Return the [x, y] coordinate for the center point of the cell that contains the specified text.  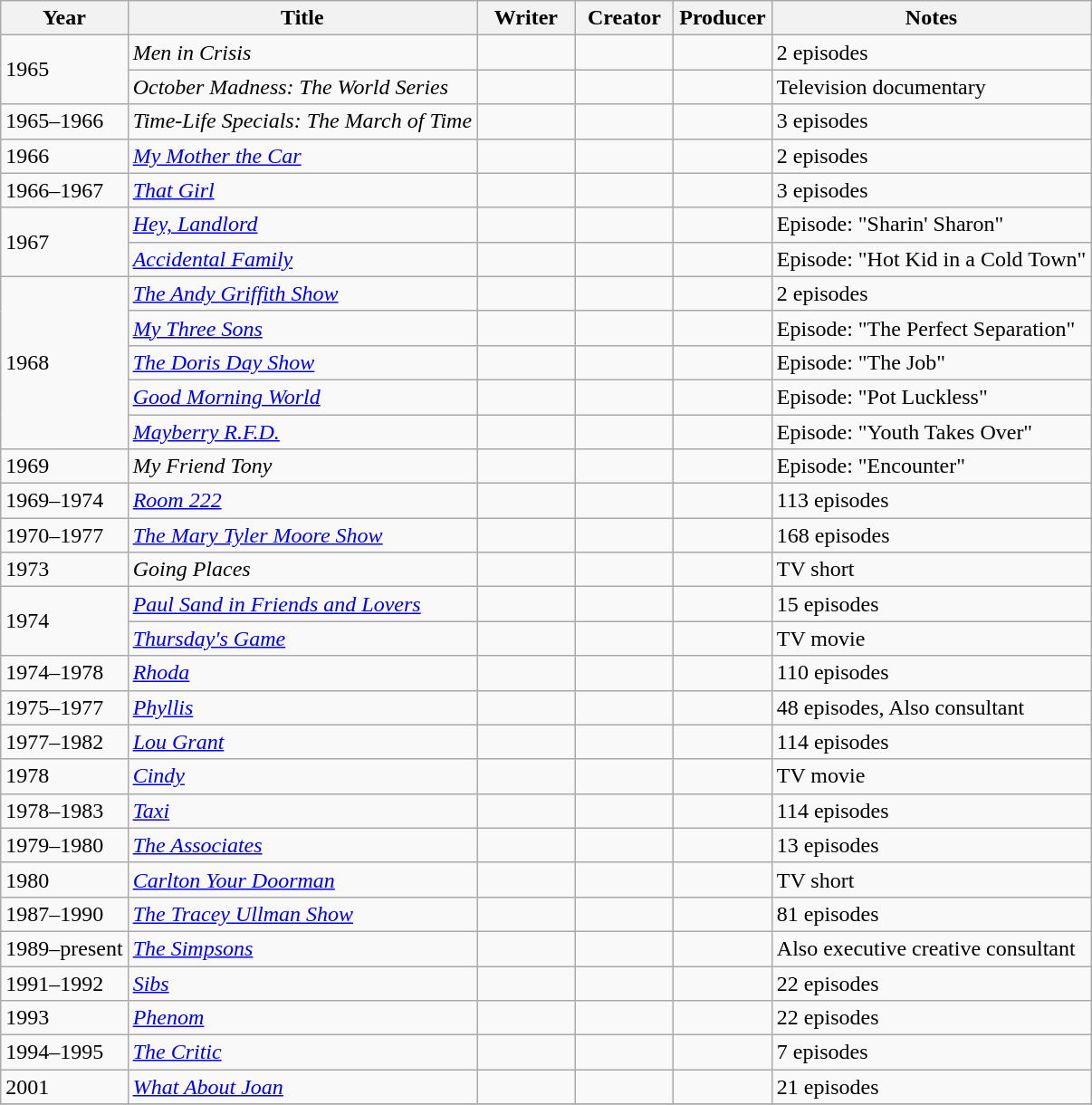
Also executive creative consultant [931, 948]
15 episodes [931, 604]
Mayberry R.F.D. [302, 432]
1994–1995 [64, 1052]
The Mary Tyler Moore Show [302, 535]
81 episodes [931, 914]
My Three Sons [302, 328]
What About Joan [302, 1087]
Episode: "Youth Takes Over" [931, 432]
Writer [527, 18]
Phenom [302, 1018]
1974–1978 [64, 673]
My Mother the Car [302, 156]
October Madness: The World Series [302, 87]
Rhoda [302, 673]
1978 [64, 776]
The Tracey Ullman Show [302, 914]
7 episodes [931, 1052]
Television documentary [931, 87]
The Simpsons [302, 948]
Episode: "Encounter" [931, 466]
1980 [64, 879]
1970–1977 [64, 535]
Sibs [302, 983]
My Friend Tony [302, 466]
Carlton Your Doorman [302, 879]
The Andy Griffith Show [302, 293]
110 episodes [931, 673]
Episode: "Pot Luckless" [931, 397]
Episode: "The Job" [931, 362]
Episode: "Sharin' Sharon" [931, 225]
Episode: "The Perfect Separation" [931, 328]
Men in Crisis [302, 53]
Hey, Landlord [302, 225]
Going Places [302, 570]
113 episodes [931, 501]
1987–1990 [64, 914]
1967 [64, 242]
Year [64, 18]
The Associates [302, 845]
48 episodes, Also consultant [931, 707]
1974 [64, 621]
Time-Life Specials: The March of Time [302, 121]
1965–1966 [64, 121]
The Critic [302, 1052]
Taxi [302, 811]
Producer [723, 18]
1966–1967 [64, 190]
13 episodes [931, 845]
1973 [64, 570]
2001 [64, 1087]
Episode: "Hot Kid in a Cold Town" [931, 259]
1966 [64, 156]
21 episodes [931, 1087]
1969 [64, 466]
The Doris Day Show [302, 362]
Good Morning World [302, 397]
1975–1977 [64, 707]
1978–1983 [64, 811]
1969–1974 [64, 501]
Creator [625, 18]
1968 [64, 362]
Paul Sand in Friends and Lovers [302, 604]
1993 [64, 1018]
Accidental Family [302, 259]
1979–1980 [64, 845]
Thursday's Game [302, 639]
Cindy [302, 776]
Phyllis [302, 707]
Notes [931, 18]
Title [302, 18]
That Girl [302, 190]
1977–1982 [64, 742]
Room 222 [302, 501]
Lou Grant [302, 742]
1989–present [64, 948]
1965 [64, 70]
168 episodes [931, 535]
1991–1992 [64, 983]
